Return the [x, y] coordinate for the center point of the cell that contains the specified text.  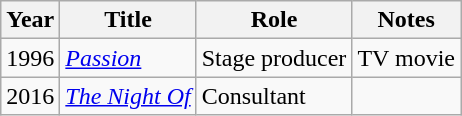
The Night Of [128, 96]
Stage producer [274, 58]
1996 [30, 58]
Title [128, 20]
Passion [128, 58]
TV movie [406, 58]
2016 [30, 96]
Notes [406, 20]
Role [274, 20]
Year [30, 20]
Consultant [274, 96]
